Extract the [X, Y] coordinate from the center of the cell holding the provided text.  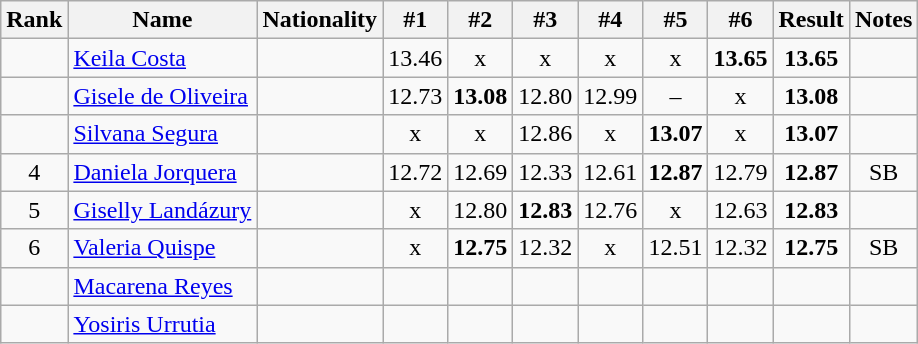
12.51 [676, 248]
6 [34, 248]
12.99 [610, 96]
12.33 [546, 172]
Name [162, 20]
– [676, 96]
#2 [480, 20]
12.86 [546, 134]
12.61 [610, 172]
Macarena Reyes [162, 286]
Result [811, 20]
12.73 [416, 96]
Keila Costa [162, 58]
12.79 [740, 172]
Notes [883, 20]
Rank [34, 20]
12.72 [416, 172]
Yosiris Urrutia [162, 324]
Giselly Landázury [162, 210]
12.69 [480, 172]
Silvana Segura [162, 134]
#1 [416, 20]
Nationality [320, 20]
#5 [676, 20]
Valeria Quispe [162, 248]
#6 [740, 20]
12.63 [740, 210]
13.46 [416, 58]
12.76 [610, 210]
Daniela Jorquera [162, 172]
4 [34, 172]
#3 [546, 20]
Gisele de Oliveira [162, 96]
#4 [610, 20]
5 [34, 210]
